Detect which cell encompasses the target text, then output its (X, Y) center coordinate. 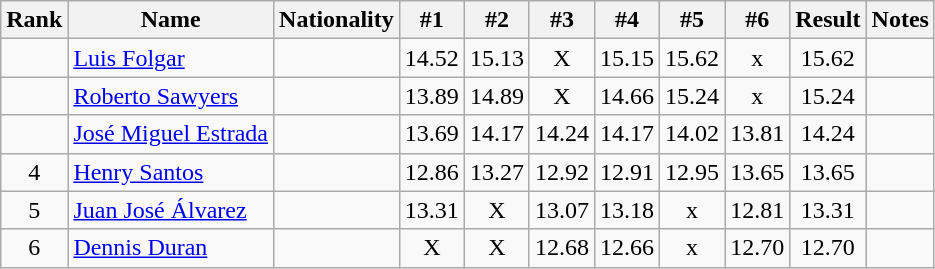
#5 (692, 20)
Roberto Sawyers (171, 96)
#4 (626, 20)
4 (34, 172)
Rank (34, 20)
Dennis Duran (171, 248)
12.66 (626, 248)
#3 (562, 20)
12.92 (562, 172)
#1 (432, 20)
5 (34, 210)
15.15 (626, 58)
14.02 (692, 134)
#2 (496, 20)
13.89 (432, 96)
13.07 (562, 210)
Nationality (337, 20)
Name (171, 20)
13.27 (496, 172)
12.68 (562, 248)
12.81 (758, 210)
13.81 (758, 134)
Luis Folgar (171, 58)
12.91 (626, 172)
13.69 (432, 134)
José Miguel Estrada (171, 134)
12.86 (432, 172)
Notes (900, 20)
14.52 (432, 58)
Result (828, 20)
14.66 (626, 96)
13.18 (626, 210)
12.95 (692, 172)
14.89 (496, 96)
6 (34, 248)
#6 (758, 20)
Henry Santos (171, 172)
15.13 (496, 58)
Juan José Álvarez (171, 210)
